Scan for the cell matching the given text and deliver its [x, y] coordinate at center. 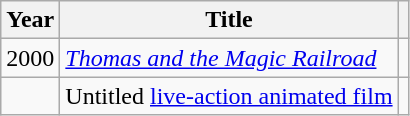
2000 [30, 58]
Thomas and the Magic Railroad [229, 58]
Year [30, 20]
Title [229, 20]
Untitled live-action animated film [229, 96]
